Capture the cell that displays the provided text and extract its [X, Y] central coordinate. 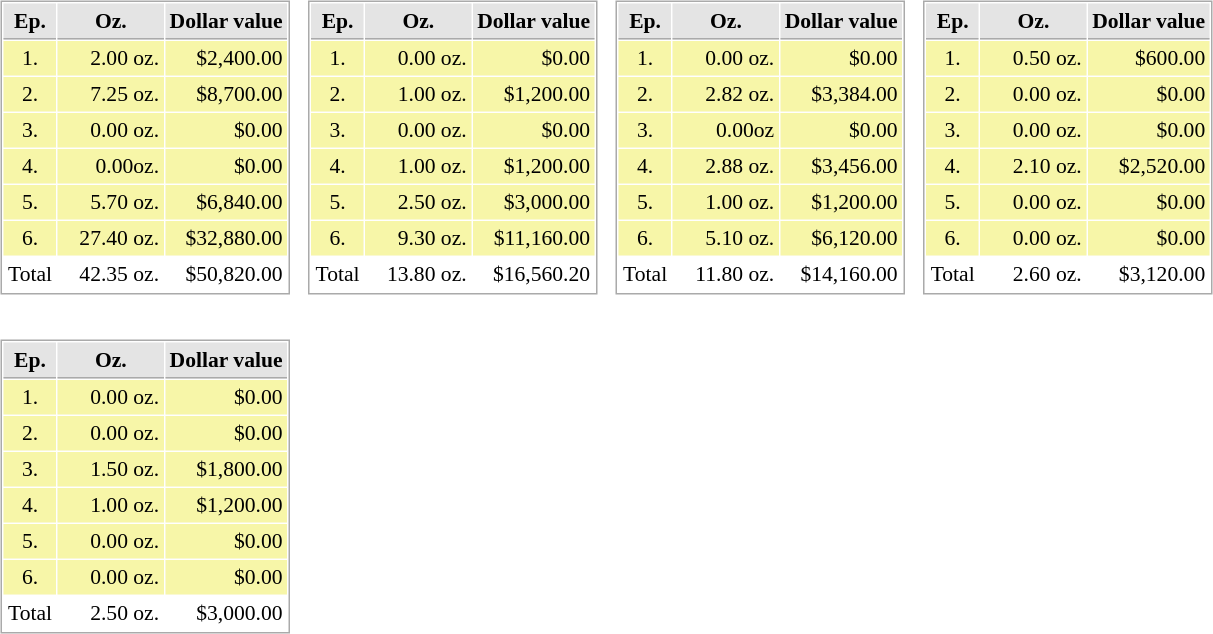
$3,120.00 [1149, 274]
11.80 oz. [726, 274]
$32,880.00 [226, 238]
42.35 oz. [111, 274]
2.00 oz. [111, 58]
$2,520.00 [1149, 166]
7.25 oz. [111, 94]
$3,384.00 [841, 94]
0.50 oz. [1034, 58]
2.60 oz. [1034, 274]
$16,560.20 [534, 274]
$11,160.00 [534, 238]
27.40 oz. [111, 238]
$3,456.00 [841, 166]
13.80 oz. [419, 274]
1.50 oz. [111, 469]
2.88 oz. [726, 166]
$6,840.00 [226, 202]
2.10 oz. [1034, 166]
0.00oz [726, 130]
$1,800.00 [226, 469]
5.70 oz. [111, 202]
0.00oz. [111, 166]
5.10 oz. [726, 238]
9.30 oz. [419, 238]
$2,400.00 [226, 58]
$600.00 [1149, 58]
$14,160.00 [841, 274]
$8,700.00 [226, 94]
2.82 oz. [726, 94]
$50,820.00 [226, 274]
$6,120.00 [841, 238]
